Capture the cell that displays the provided text and extract its [x, y] central coordinate. 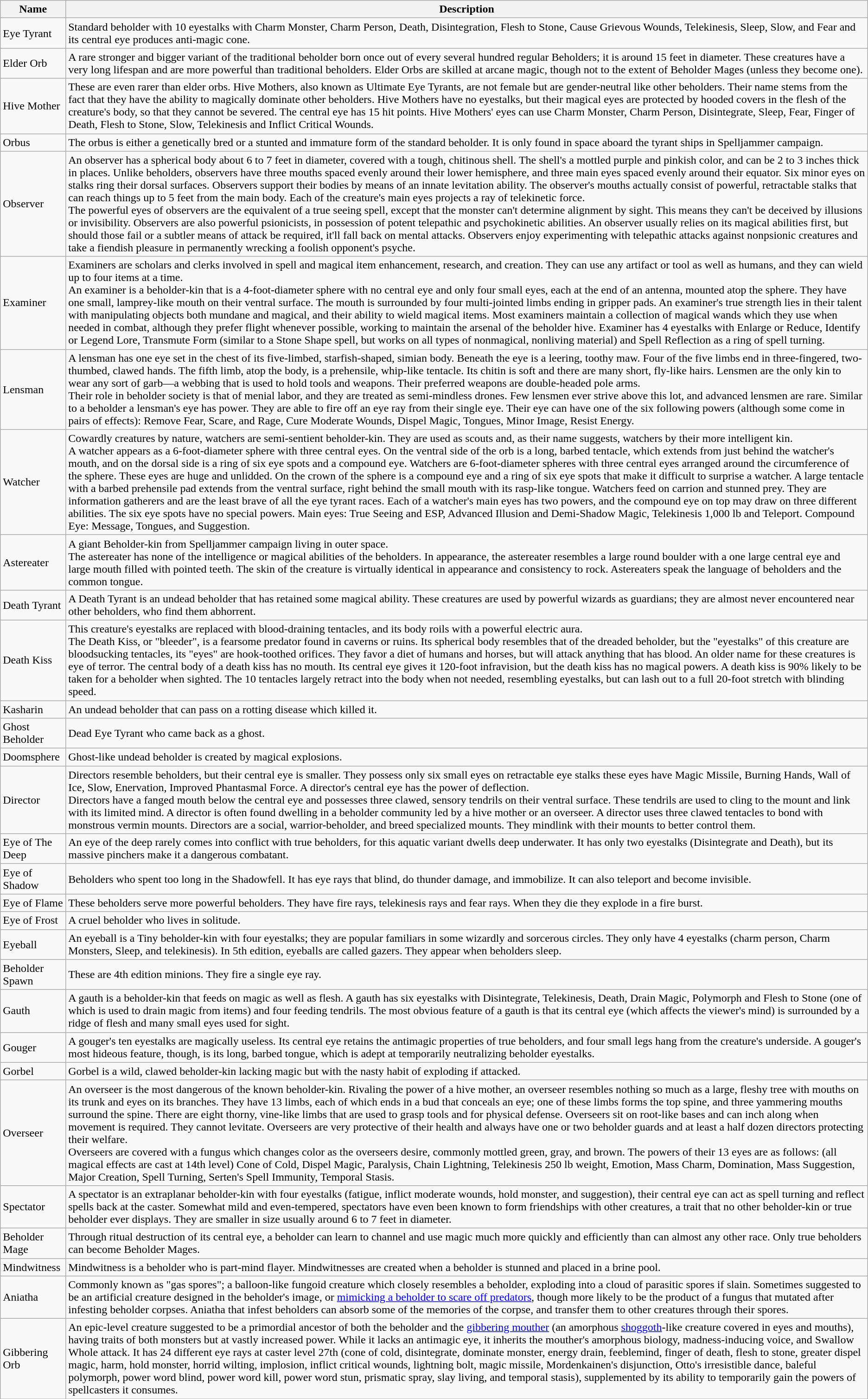
Gibbering Orb [33, 1359]
Gorbel [33, 1071]
Orbus [33, 142]
Eye Tyrant [33, 33]
Name [33, 9]
Kasharin [33, 709]
These are 4th edition minions. They fire a single eye ray. [467, 975]
Observer [33, 204]
Mindwitness [33, 1267]
A cruel beholder who lives in solitude. [467, 920]
Ghost Beholder [33, 734]
Gauth [33, 1011]
Eyeball [33, 944]
Description [467, 9]
Examiner [33, 303]
Beholder Spawn [33, 975]
Elder Orb [33, 63]
Director [33, 800]
Spectator [33, 1207]
Ghost-like undead beholder is created by magical explosions. [467, 757]
Eye of The Deep [33, 849]
Eye of Flame [33, 903]
Beholder Mage [33, 1243]
Eye of Frost [33, 920]
Aniatha [33, 1297]
These beholders serve more powerful beholders. They have fire rays, telekinesis rays and fear rays. When they die they explode in a fire burst. [467, 903]
Astereater [33, 562]
Mindwitness is a beholder who is part-mind flayer. Mindwitnesses are created when a beholder is stunned and placed in a brine pool. [467, 1267]
Hive Mother [33, 106]
Death Tyrant [33, 605]
Overseer [33, 1132]
Lensman [33, 390]
Death Kiss [33, 660]
Watcher [33, 482]
Doomsphere [33, 757]
Gorbel is a wild, clawed beholder-kin lacking magic but with the nasty habit of exploding if attacked. [467, 1071]
Gouger [33, 1047]
Eye of Shadow [33, 879]
An undead beholder that can pass on a rotting disease which killed it. [467, 709]
Dead Eye Tyrant who came back as a ghost. [467, 734]
